Find where the given text appears and provide that cell's center as [x, y] coordinate. 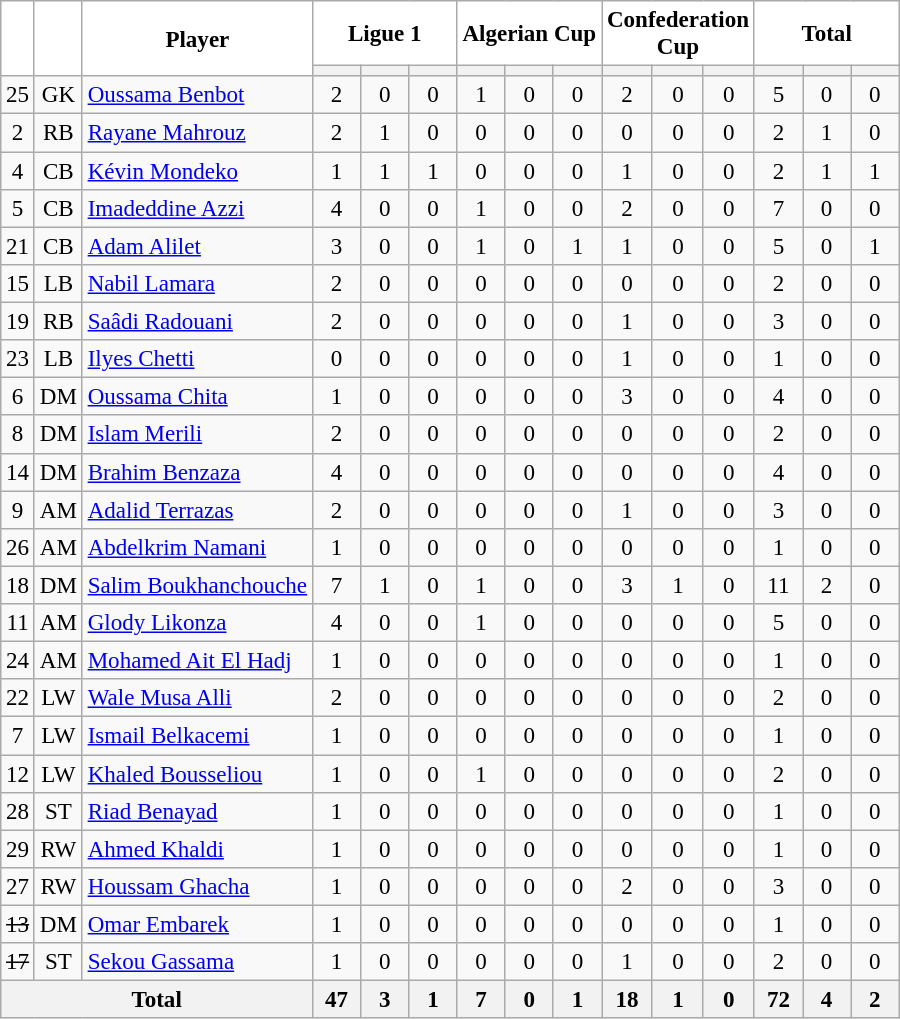
Confederation Cup [678, 34]
Algerian Cup [530, 34]
26 [18, 548]
Adalid Terrazas [197, 510]
21 [18, 246]
Saâdi Radouani [197, 322]
47 [336, 1000]
28 [18, 812]
Oussama Benbot [197, 95]
72 [778, 1000]
Khaled Bousseliou [197, 774]
13 [18, 925]
6 [18, 397]
Salim Boukhanchouche [197, 585]
Mohamed Ait El Hadj [197, 661]
Abdelkrim Namani [197, 548]
Ismail Belkacemi [197, 736]
Adam Alilet [197, 246]
GK [58, 95]
Riad Benayad [197, 812]
29 [18, 849]
25 [18, 95]
Sekou Gassama [197, 962]
8 [18, 435]
19 [18, 322]
24 [18, 661]
23 [18, 359]
Rayane Mahrouz [197, 133]
Omar Embarek [197, 925]
Wale Musa Alli [197, 698]
Ahmed Khaldi [197, 849]
Kévin Mondeko [197, 171]
17 [18, 962]
27 [18, 887]
12 [18, 774]
Ligue 1 [384, 34]
Imadeddine Azzi [197, 209]
Nabil Lamara [197, 284]
Ilyes Chetti [197, 359]
Oussama Chita [197, 397]
Brahim Benzaza [197, 472]
22 [18, 698]
Islam Merili [197, 435]
Houssam Ghacha [197, 887]
14 [18, 472]
Player [197, 38]
9 [18, 510]
15 [18, 284]
Glody Likonza [197, 623]
